Scan for the cell matching the given text and deliver its (X, Y) coordinate at center. 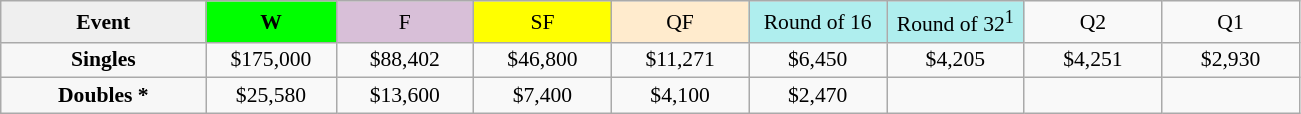
$2,930 (1231, 60)
Q2 (1093, 22)
$4,100 (680, 96)
$46,800 (543, 60)
SF (543, 22)
Round of 16 (818, 22)
$7,400 (543, 96)
Round of 321 (955, 22)
Event (104, 22)
F (405, 22)
$11,271 (680, 60)
$25,580 (271, 96)
Singles (104, 60)
$13,600 (405, 96)
$88,402 (405, 60)
$4,205 (955, 60)
$175,000 (271, 60)
W (271, 22)
Q1 (1231, 22)
$4,251 (1093, 60)
$6,450 (818, 60)
$2,470 (818, 96)
Doubles * (104, 96)
QF (680, 22)
